Provide the [X, Y] coordinate of the cell's center where the given text is located.  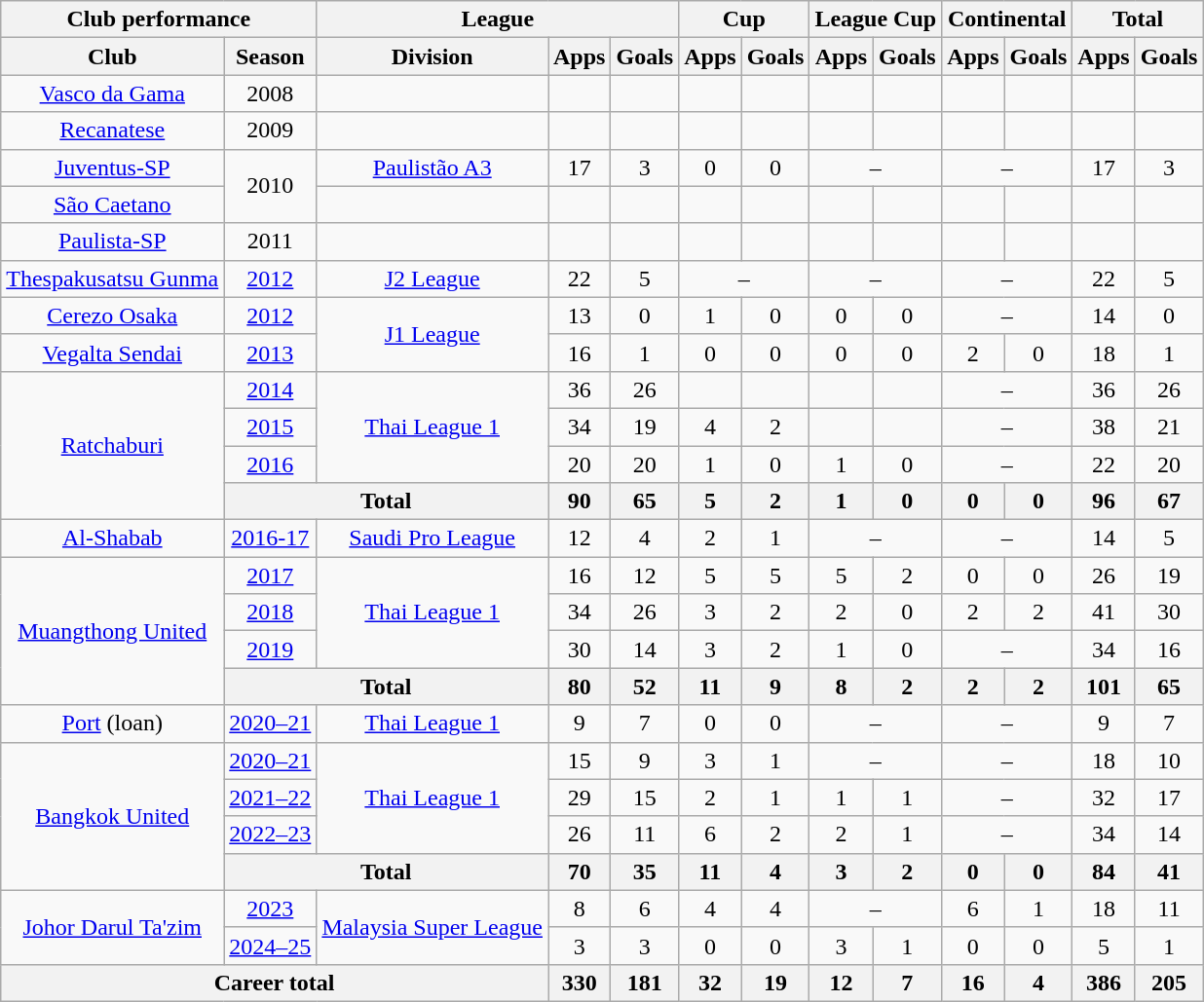
38 [1104, 427]
Malaysia Super League [433, 927]
2022–23 [271, 835]
2017 [271, 575]
Bangkok United [113, 816]
2019 [271, 649]
Thespakusatsu Gunma [113, 278]
13 [579, 315]
Career total [275, 983]
70 [579, 872]
67 [1169, 501]
2016-17 [271, 538]
2023 [271, 909]
80 [579, 687]
Muangthong United [113, 631]
Club performance [159, 19]
2013 [271, 353]
2009 [271, 130]
Division [433, 56]
J1 League [433, 334]
Port (loan) [113, 724]
2021–22 [271, 798]
Recanatese [113, 130]
Vegalta Sendai [113, 353]
Saudi Pro League [433, 538]
Cerezo Osaka [113, 315]
2016 [271, 464]
Continental [1007, 19]
10 [1169, 761]
2018 [271, 612]
90 [579, 501]
2014 [271, 390]
330 [579, 983]
52 [645, 687]
386 [1104, 983]
Ratchaburi [113, 445]
29 [579, 798]
League Cup [876, 19]
181 [645, 983]
2024–25 [271, 946]
Johor Darul Ta'zim [113, 927]
Paulistão A3 [433, 167]
205 [1169, 983]
101 [1104, 687]
2010 [271, 186]
League [498, 19]
Al-Shabab [113, 538]
Paulista-SP [113, 241]
2015 [271, 427]
Club [113, 56]
2008 [271, 93]
84 [1104, 872]
2011 [271, 241]
21 [1169, 427]
São Caetano [113, 204]
Season [271, 56]
Juventus-SP [113, 167]
35 [645, 872]
96 [1104, 501]
Vasco da Gama [113, 93]
Cup [744, 19]
J2 League [433, 278]
